Output the [x, y] coordinate of the center of the cell containing the given text.  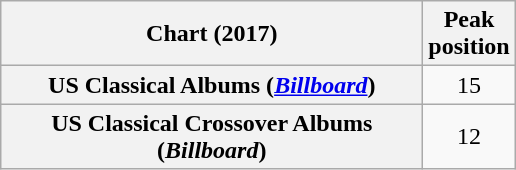
Chart (2017) [212, 34]
US Classical Albums (Billboard) [212, 85]
12 [469, 136]
Peakposition [469, 34]
15 [469, 85]
US Classical Crossover Albums (Billboard) [212, 136]
